From the cell containing the given text, extract its center point as [X, Y] coordinate. 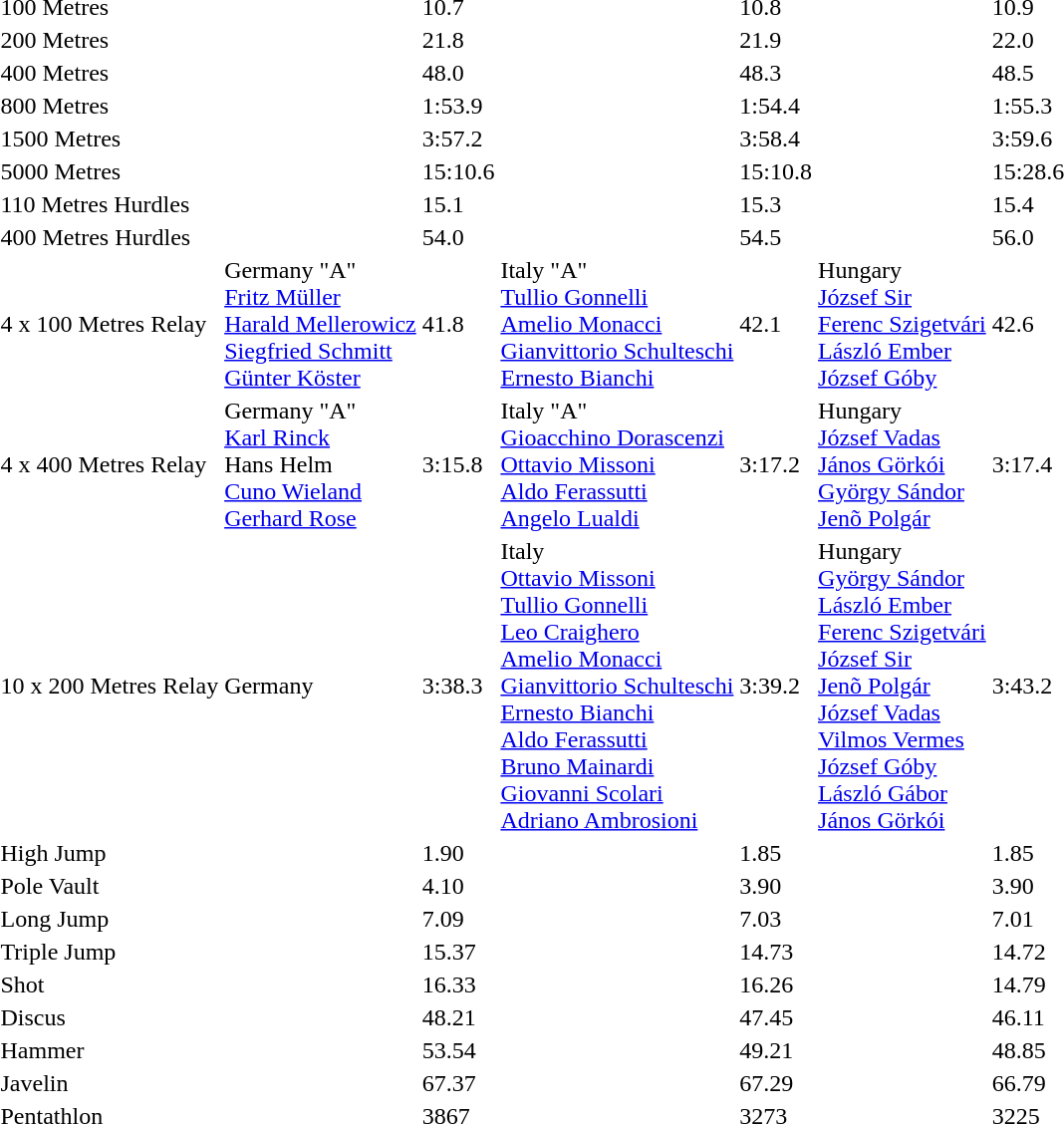
16.26 [776, 984]
HungaryJózsef VadasJános GörkóiGyörgy SándorJenõ Polgár [903, 464]
HungaryJózsef SirFerenc SzigetváriLászló EmberJózsef Góby [903, 324]
1.85 [776, 853]
Italy "A"Tullio GonnelliAmelio MonacciGianvittorio SchulteschiErnesto Bianchi [618, 324]
1.90 [458, 853]
3:38.3 [458, 686]
41.8 [458, 324]
3:58.4 [776, 139]
47.45 [776, 1017]
1:54.4 [776, 106]
54.0 [458, 237]
48.3 [776, 73]
Germany "A"Fritz MüllerHarald MellerowiczSiegfried SchmittGünter Köster [321, 324]
HungaryGyörgy SándorLászló EmberFerenc SzigetváriJózsef SirJenõ PolgárJózsef VadasVilmos VermesJózsef GóbyLászló GáborJános Görkói [903, 686]
21.9 [776, 40]
15.1 [458, 204]
7.03 [776, 919]
42.1 [776, 324]
14.73 [776, 952]
3.90 [776, 886]
1:53.9 [458, 106]
21.8 [458, 40]
15.3 [776, 204]
15:10.6 [458, 171]
Italy "A"Gioacchino DorascenziOttavio MissoniAldo FerassuttiAngelo Lualdi [618, 464]
16.33 [458, 984]
15.37 [458, 952]
54.5 [776, 237]
Germany "A"Karl RinckHans HelmCuno WielandGerhard Rose [321, 464]
49.21 [776, 1050]
3:17.2 [776, 464]
Germany [321, 686]
3:15.8 [458, 464]
48.21 [458, 1017]
48.0 [458, 73]
67.29 [776, 1083]
15:10.8 [776, 171]
67.37 [458, 1083]
4.10 [458, 886]
53.54 [458, 1050]
3:39.2 [776, 686]
7.09 [458, 919]
3:57.2 [458, 139]
